Search for the cell housing the specified text and yield its [X, Y] center coordinate. 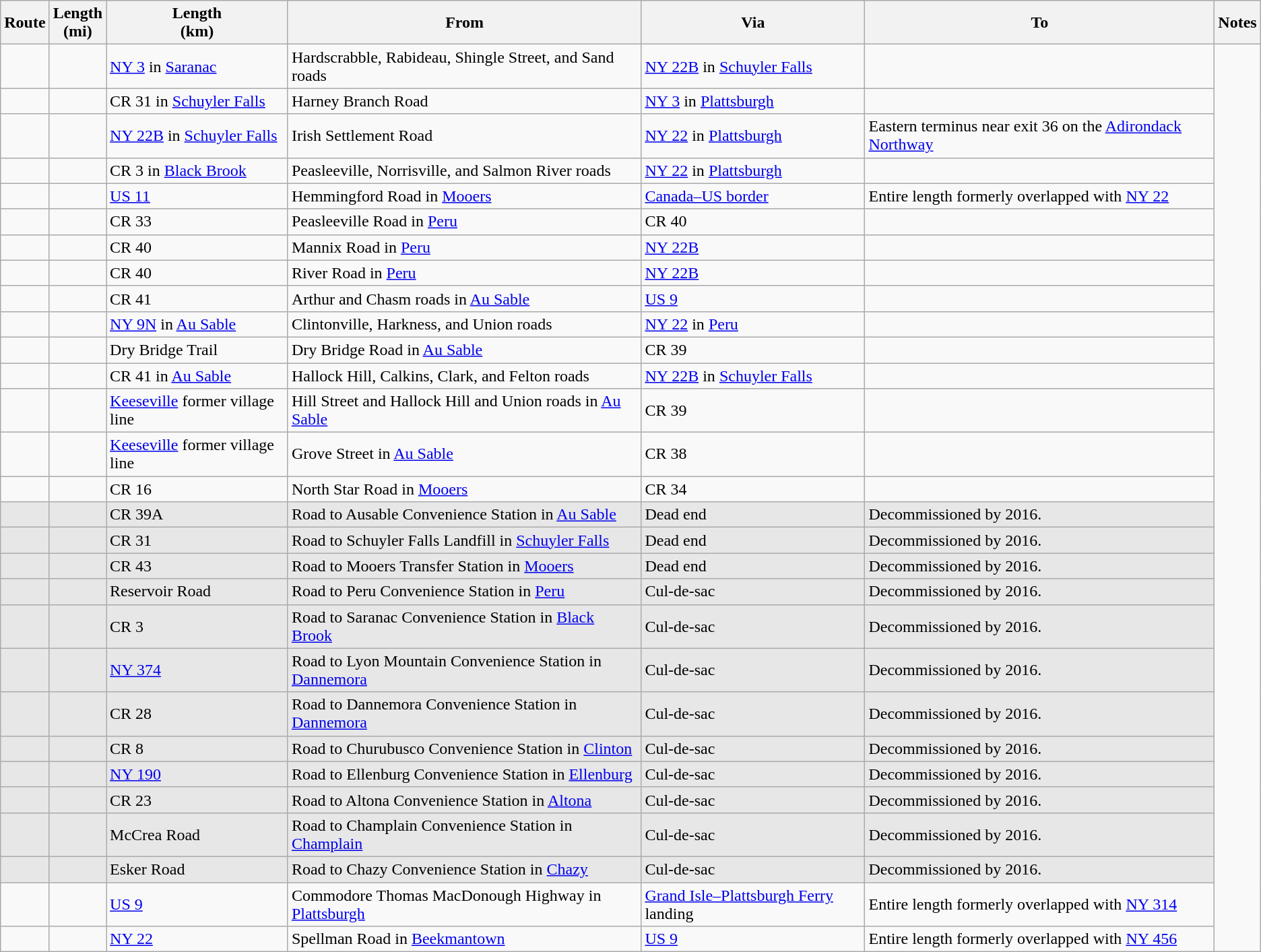
Notes [1237, 23]
CR 43 [197, 566]
Road to Schuyler Falls Landfill in Schuyler Falls [464, 540]
Canada–US border [753, 196]
CR 41 in Au Sable [197, 375]
CR 39A [197, 515]
Via [753, 23]
Esker Road [197, 869]
US 11 [197, 196]
Entire length formerly overlapped with NY 456 [1040, 939]
Dry Bridge Trail [197, 350]
Hemmingford Road in Mooers [464, 196]
Length(km) [197, 23]
Entire length formerly overlapped with NY 22 [1040, 196]
CR 3 [197, 627]
North Star Road in Mooers [464, 489]
Hill Street and Hallock Hill and Union roads in Au Sable [464, 411]
NY 3 in Saranac [197, 66]
Road to Saranac Convenience Station in Black Brook [464, 627]
CR 38 [753, 454]
Spellman Road in Beekmantown [464, 939]
Entire length formerly overlapped with NY 314 [1040, 904]
CR 33 [197, 222]
Reservoir Road [197, 592]
Eastern terminus near exit 36 on the Adirondack Northway [1040, 136]
CR 41 [197, 298]
Route [25, 23]
To [1040, 23]
Road to Ausable Convenience Station in Au Sable [464, 515]
CR 31 in Schuyler Falls [197, 101]
Arthur and Chasm roads in Au Sable [464, 298]
Dry Bridge Road in Au Sable [464, 350]
NY 9N in Au Sable [197, 324]
Road to Mooers Transfer Station in Mooers [464, 566]
Peasleeville, Norrisville, and Salmon River roads [464, 170]
NY 374 [197, 670]
Hallock Hill, Calkins, Clark, and Felton roads [464, 375]
Irish Settlement Road [464, 136]
River Road in Peru [464, 273]
From [464, 23]
CR 8 [197, 749]
Road to Dannemora Convenience Station in Dannemora [464, 714]
NY 190 [197, 774]
Hardscrabble, Rabideau, Shingle Street, and Sand roads [464, 66]
Clintonville, Harkness, and Union roads [464, 324]
Road to Churubusco Convenience Station in Clinton [464, 749]
Road to Lyon Mountain Convenience Station in Dannemora [464, 670]
Commodore Thomas MacDonough Highway in Plattsburgh [464, 904]
CR 16 [197, 489]
Length(mi) [77, 23]
Harney Branch Road [464, 101]
NY 22 in Peru [753, 324]
CR 23 [197, 800]
CR 31 [197, 540]
Road to Champlain Convenience Station in Champlain [464, 834]
Road to Altona Convenience Station in Altona [464, 800]
Grand Isle–Plattsburgh Ferry landing [753, 904]
McCrea Road [197, 834]
Road to Ellenburg Convenience Station in Ellenburg [464, 774]
Grove Street in Au Sable [464, 454]
Mannix Road in Peru [464, 247]
NY 22 [197, 939]
CR 3 in Black Brook [197, 170]
NY 3 in Plattsburgh [753, 101]
Road to Peru Convenience Station in Peru [464, 592]
CR 28 [197, 714]
Peasleeville Road in Peru [464, 222]
Road to Chazy Convenience Station in Chazy [464, 869]
CR 34 [753, 489]
